Identify which cell holds the provided text, then report its [x, y] central coordinate. 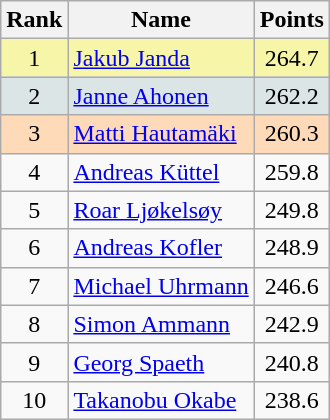
259.8 [292, 172]
Andreas Küttel [161, 172]
Michael Uhrmann [161, 286]
Roar Ljøkelsøy [161, 210]
7 [34, 286]
Name [161, 20]
4 [34, 172]
238.6 [292, 400]
9 [34, 362]
Points [292, 20]
240.8 [292, 362]
1 [34, 58]
5 [34, 210]
Rank [34, 20]
2 [34, 96]
242.9 [292, 324]
3 [34, 134]
Georg Spaeth [161, 362]
10 [34, 400]
260.3 [292, 134]
249.8 [292, 210]
Andreas Kofler [161, 248]
248.9 [292, 248]
Janne Ahonen [161, 96]
262.2 [292, 96]
Matti Hautamäki [161, 134]
6 [34, 248]
Simon Ammann [161, 324]
Jakub Janda [161, 58]
Takanobu Okabe [161, 400]
264.7 [292, 58]
8 [34, 324]
246.6 [292, 286]
